Return (x, y) of the center of cell containing provided text 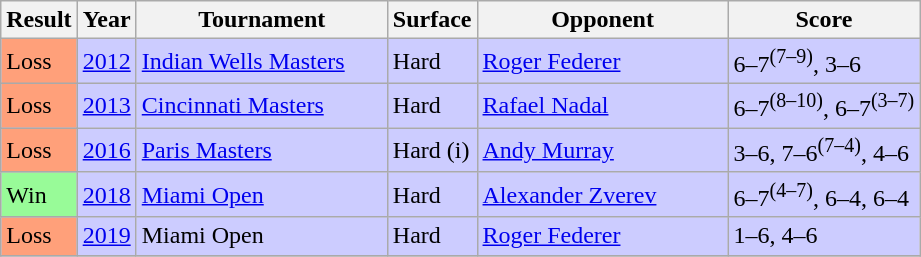
Alexander Zverev (602, 194)
6–7(7–9), 3–6 (824, 62)
3–6, 7–6(7–4), 4–6 (824, 150)
2016 (106, 150)
Hard (i) (432, 150)
Surface (432, 20)
2013 (106, 106)
Indian Wells Masters (262, 62)
Andy Murray (602, 150)
2018 (106, 194)
Paris Masters (262, 150)
1–6, 4–6 (824, 236)
6–7(8–10), 6–7(3–7) (824, 106)
2019 (106, 236)
Cincinnati Masters (262, 106)
Rafael Nadal (602, 106)
Result (39, 20)
Opponent (602, 20)
Year (106, 20)
2012 (106, 62)
Win (39, 194)
Tournament (262, 20)
Score (824, 20)
6–7(4–7), 6–4, 6–4 (824, 194)
